Extract the (x, y) coordinate from the center of the cell holding the provided text.  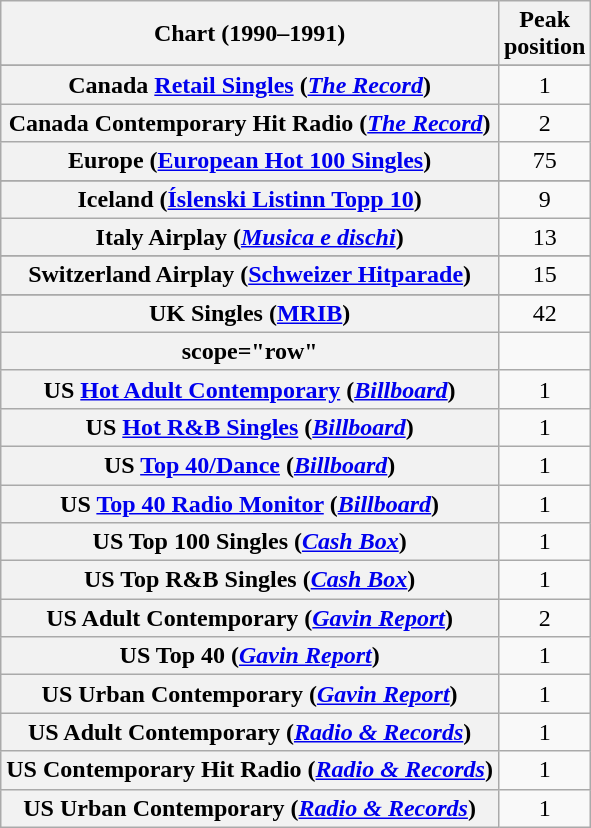
13 (544, 237)
Canada Retail Singles (The Record) (250, 85)
Chart (1990–1991) (250, 34)
15 (544, 275)
Canada Contemporary Hit Radio (The Record) (250, 123)
US Hot R&B Singles (Billboard) (250, 427)
US Top 100 Singles (Cash Box) (250, 542)
US Top 40 Radio Monitor (Billboard) (250, 503)
Europe (European Hot 100 Singles) (250, 161)
US Adult Contemporary (Gavin Report) (250, 618)
Switzerland Airplay (Schweizer Hitparade) (250, 275)
US Top R&B Singles (Cash Box) (250, 580)
Peakposition (544, 34)
US Hot Adult Contemporary (Billboard) (250, 389)
75 (544, 161)
US Adult Contemporary (Radio & Records) (250, 732)
US Contemporary Hit Radio (Radio & Records) (250, 770)
US Urban Contemporary (Radio & Records) (250, 808)
Iceland (Íslenski Listinn Topp 10) (250, 199)
Italy Airplay (Musica e dischi) (250, 237)
scope="row" (250, 351)
US Top 40 (Gavin Report) (250, 656)
US Top 40/Dance (Billboard) (250, 465)
42 (544, 313)
UK Singles (MRIB) (250, 313)
US Urban Contemporary (Gavin Report) (250, 694)
9 (544, 199)
